Return (X, Y) of the center of cell containing provided text 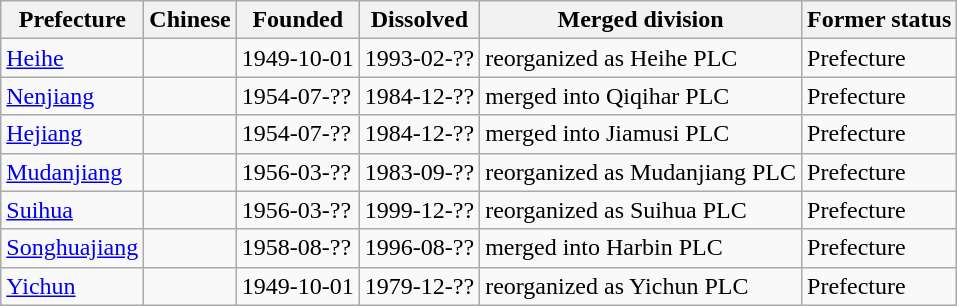
reorganized as Heihe PLC (641, 58)
Heihe (72, 58)
Suihua (72, 210)
Mudanjiang (72, 172)
reorganized as Suihua PLC (641, 210)
reorganized as Mudanjiang PLC (641, 172)
Songhuajiang (72, 248)
1983-09-?? (419, 172)
1958-08-?? (298, 248)
Former status (880, 20)
Nenjiang (72, 96)
Founded (298, 20)
Merged division (641, 20)
1993-02-?? (419, 58)
reorganized as Yichun PLC (641, 286)
merged into Harbin PLC (641, 248)
1996-08-?? (419, 248)
1999-12-?? (419, 210)
Yichun (72, 286)
Chinese (190, 20)
merged into Jiamusi PLC (641, 134)
Dissolved (419, 20)
Hejiang (72, 134)
1979-12-?? (419, 286)
merged into Qiqihar PLC (641, 96)
